Return the [X, Y] coordinate for the center point of the cell that contains the specified text.  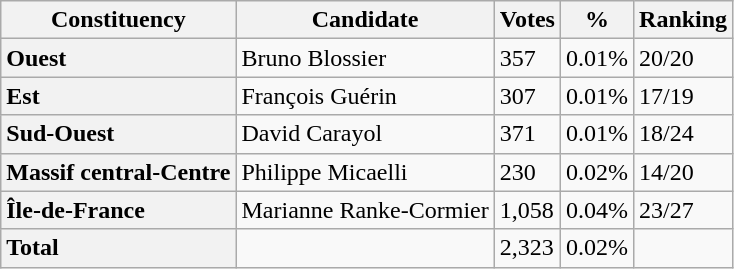
14/20 [684, 172]
23/27 [684, 210]
20/20 [684, 58]
2,323 [527, 248]
230 [527, 172]
Votes [527, 20]
0.04% [596, 210]
Constituency [118, 20]
Marianne Ranke-Cormier [365, 210]
Total [118, 248]
Philippe Micaelli [365, 172]
François Guérin [365, 96]
Ranking [684, 20]
Île-de-France [118, 210]
357 [527, 58]
David Carayol [365, 134]
Massif central-Centre [118, 172]
% [596, 20]
371 [527, 134]
Sud-Ouest [118, 134]
Candidate [365, 20]
307 [527, 96]
18/24 [684, 134]
1,058 [527, 210]
Est [118, 96]
Ouest [118, 58]
17/19 [684, 96]
Bruno Blossier [365, 58]
